Locate the cell with the specified text and output its (X, Y) center coordinate. 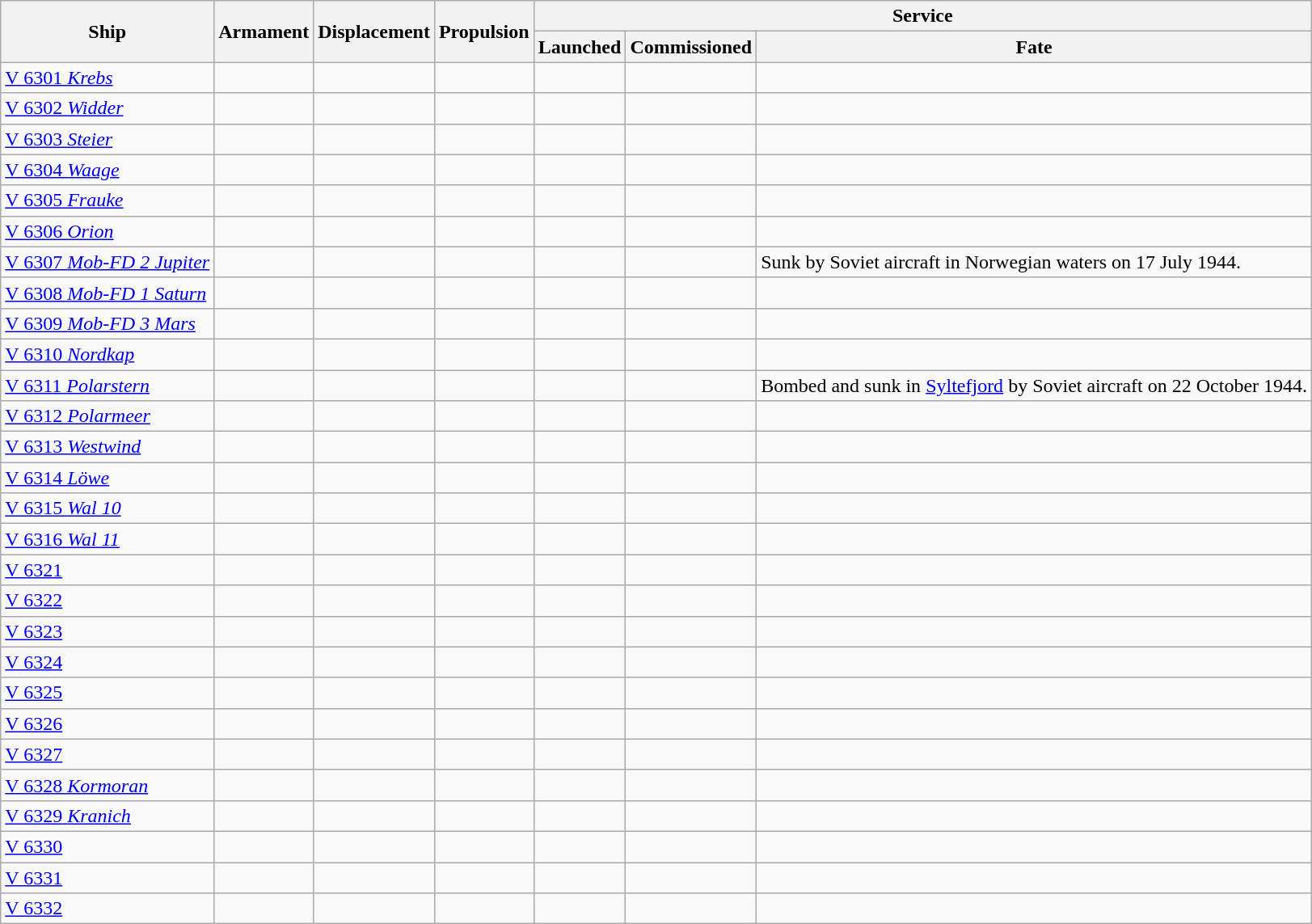
V 6321 (108, 570)
Propulsion (483, 32)
V 6311 Polarstern (108, 386)
V 6308 Mob-FD 1 Saturn (108, 293)
V 6326 (108, 724)
V 6314 Löwe (108, 478)
V 6325 (108, 693)
V 6315 Wal 10 (108, 508)
Armament (264, 32)
V 6303 Steier (108, 139)
V 6305 Frauke (108, 200)
Launched (580, 47)
V 6304 Waage (108, 170)
V 6310 Nordkap (108, 354)
V 6323 (108, 631)
V 6301 Krebs (108, 78)
V 6328 Kormoran (108, 785)
V 6327 (108, 754)
Fate (1035, 47)
Displacement (374, 32)
Bombed and sunk in Syltefjord by Soviet aircraft on 22 October 1944. (1035, 386)
Sunk by Soviet aircraft in Norwegian waters on 17 July 1944. (1035, 262)
V 6306 Orion (108, 231)
V 6312 Polarmeer (108, 416)
V 6302 Widder (108, 108)
V 6313 Westwind (108, 447)
Service (922, 16)
Ship (108, 32)
V 6331 (108, 877)
V 6316 Wal 11 (108, 539)
Commissioned (691, 47)
V 6329 Kranich (108, 816)
V 6330 (108, 846)
V 6307 Mob-FD 2 Jupiter (108, 262)
V 6322 (108, 601)
V 6309 Mob-FD 3 Mars (108, 323)
V 6332 (108, 909)
V 6324 (108, 662)
